Scan for the cell matching the given text and deliver its [x, y] coordinate at center. 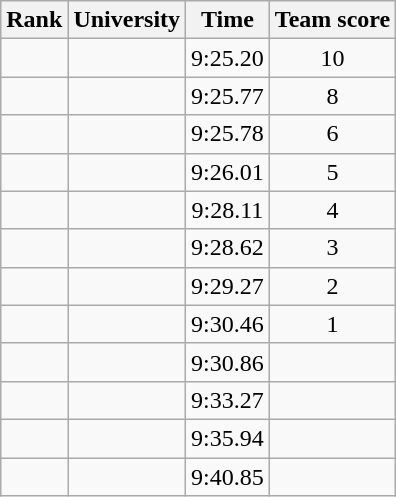
University [127, 20]
9:25.78 [228, 134]
5 [332, 172]
9:29.27 [228, 286]
10 [332, 58]
9:28.11 [228, 210]
9:33.27 [228, 400]
9:35.94 [228, 438]
3 [332, 248]
4 [332, 210]
Rank [34, 20]
9:25.20 [228, 58]
8 [332, 96]
2 [332, 286]
9:30.46 [228, 324]
6 [332, 134]
9:26.01 [228, 172]
Time [228, 20]
1 [332, 324]
Team score [332, 20]
9:40.85 [228, 477]
9:30.86 [228, 362]
9:25.77 [228, 96]
9:28.62 [228, 248]
